Find where the given text appears and provide that cell's center as [X, Y] coordinate. 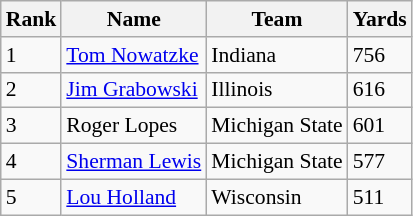
Rank [32, 19]
Name [134, 19]
577 [380, 162]
Sherman Lewis [134, 162]
756 [380, 55]
Wisconsin [276, 197]
Tom Nowatzke [134, 55]
616 [380, 90]
Illinois [276, 90]
Indiana [276, 55]
601 [380, 126]
Roger Lopes [134, 126]
4 [32, 162]
3 [32, 126]
5 [32, 197]
Yards [380, 19]
Jim Grabowski [134, 90]
511 [380, 197]
2 [32, 90]
1 [32, 55]
Team [276, 19]
Lou Holland [134, 197]
